For the text-containing cell, return its midpoint in (x, y) coordinate format. 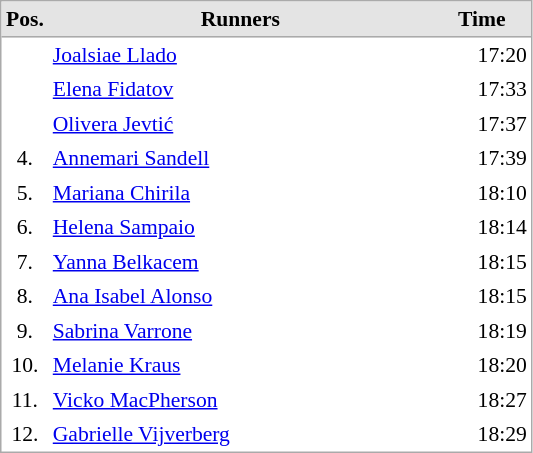
18:14 (482, 227)
Ana Isabel Alonso (240, 296)
5. (26, 193)
Olivera Jevtić (240, 123)
8. (26, 296)
Pos. (26, 20)
Runners (240, 20)
Helena Sampaio (240, 227)
10. (26, 365)
Melanie Kraus (240, 365)
17:33 (482, 89)
9. (26, 331)
Vicko MacPherson (240, 399)
17:37 (482, 123)
7. (26, 261)
6. (26, 227)
18:27 (482, 399)
Annemari Sandell (240, 158)
Gabrielle Vijverberg (240, 434)
11. (26, 399)
18:19 (482, 331)
Elena Fidatov (240, 89)
18:10 (482, 193)
Sabrina Varrone (240, 331)
Joalsiae Llado (240, 55)
18:29 (482, 434)
Yanna Belkacem (240, 261)
12. (26, 434)
17:20 (482, 55)
17:39 (482, 158)
4. (26, 158)
18:20 (482, 365)
Mariana Chirila (240, 193)
Time (482, 20)
